From the cell containing the given text, extract its center point as [x, y] coordinate. 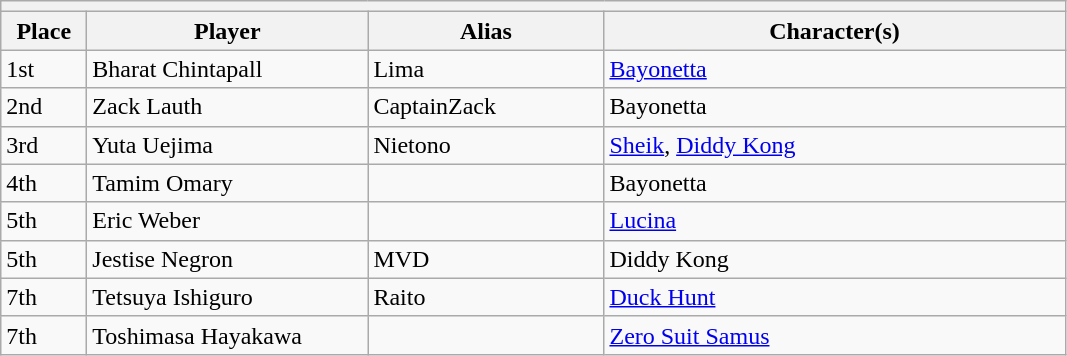
Character(s) [834, 31]
Diddy Kong [834, 259]
Lucina [834, 221]
Duck Hunt [834, 297]
Toshimasa Hayakawa [228, 335]
Tetsuya Ishiguro [228, 297]
Tamim Omary [228, 183]
1st [44, 69]
Place [44, 31]
Raito [486, 297]
Sheik, Diddy Kong [834, 145]
Nietono [486, 145]
Zero Suit Samus [834, 335]
Eric Weber [228, 221]
Jestise Negron [228, 259]
MVD [486, 259]
Yuta Uejima [228, 145]
Zack Lauth [228, 107]
4th [44, 183]
Bharat Chintapall [228, 69]
CaptainZack [486, 107]
Lima [486, 69]
Alias [486, 31]
2nd [44, 107]
3rd [44, 145]
Player [228, 31]
